From the cell containing the given text, extract its center point as (X, Y) coordinate. 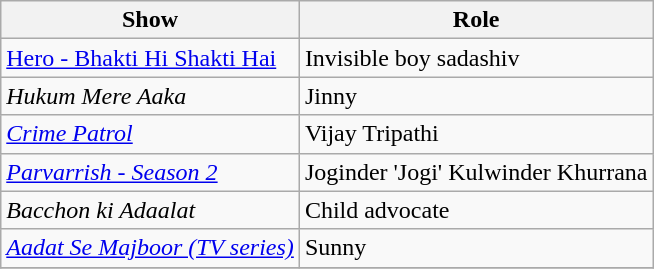
Vijay Tripathi (476, 134)
Show (150, 20)
Role (476, 20)
Invisible boy sadashiv (476, 58)
Joginder 'Jogi' Kulwinder Khurrana (476, 172)
Hukum Mere Aaka (150, 96)
Bacchon ki Adaalat (150, 210)
Sunny (476, 248)
Hero - Bhakti Hi Shakti Hai (150, 58)
Crime Patrol (150, 134)
Child advocate (476, 210)
Jinny (476, 96)
Parvarrish - Season 2 (150, 172)
Aadat Se Majboor (TV series) (150, 248)
